Return [x, y] of the center of cell containing provided text 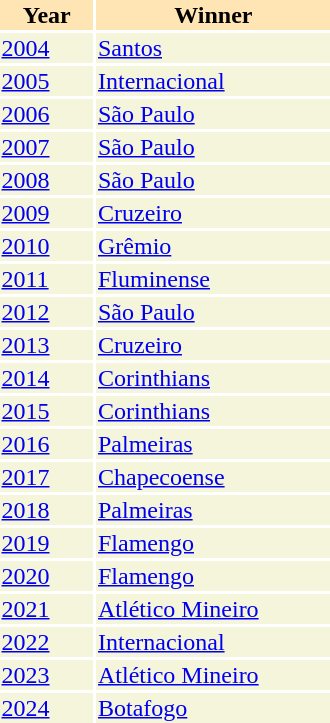
2018 [46, 510]
2005 [46, 81]
2006 [46, 114]
2016 [46, 444]
2022 [46, 642]
2008 [46, 180]
Year [46, 15]
2011 [46, 279]
Grêmio [213, 246]
2017 [46, 477]
2021 [46, 609]
2023 [46, 675]
2020 [46, 576]
Winner [213, 15]
2019 [46, 543]
2012 [46, 312]
2010 [46, 246]
2007 [46, 147]
2024 [46, 708]
Fluminense [213, 279]
2013 [46, 345]
2015 [46, 411]
2009 [46, 213]
Santos [213, 48]
Chapecoense [213, 477]
2014 [46, 378]
Botafogo [213, 708]
2004 [46, 48]
